Scan for the cell matching the given text and deliver its (X, Y) coordinate at center. 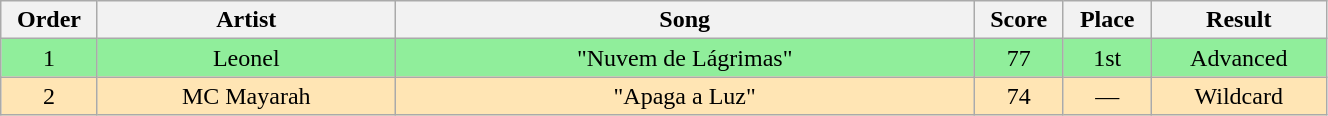
74 (1018, 96)
Order (49, 20)
Score (1018, 20)
1 (49, 58)
"Nuvem de Lágrimas" (684, 58)
Artist (246, 20)
Leonel (246, 58)
Advanced (1238, 58)
Place (1107, 20)
MC Mayarah (246, 96)
— (1107, 96)
1st (1107, 58)
Wildcard (1238, 96)
Song (684, 20)
"Apaga a Luz" (684, 96)
Result (1238, 20)
2 (49, 96)
77 (1018, 58)
